From the cell containing the given text, extract its center point as (X, Y) coordinate. 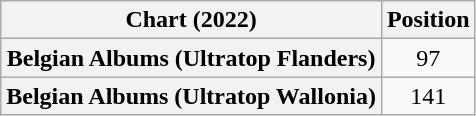
Position (428, 20)
Belgian Albums (Ultratop Flanders) (192, 58)
Chart (2022) (192, 20)
141 (428, 96)
97 (428, 58)
Belgian Albums (Ultratop Wallonia) (192, 96)
